Provide the [x, y] coordinate of the cell's center where the given text is located.  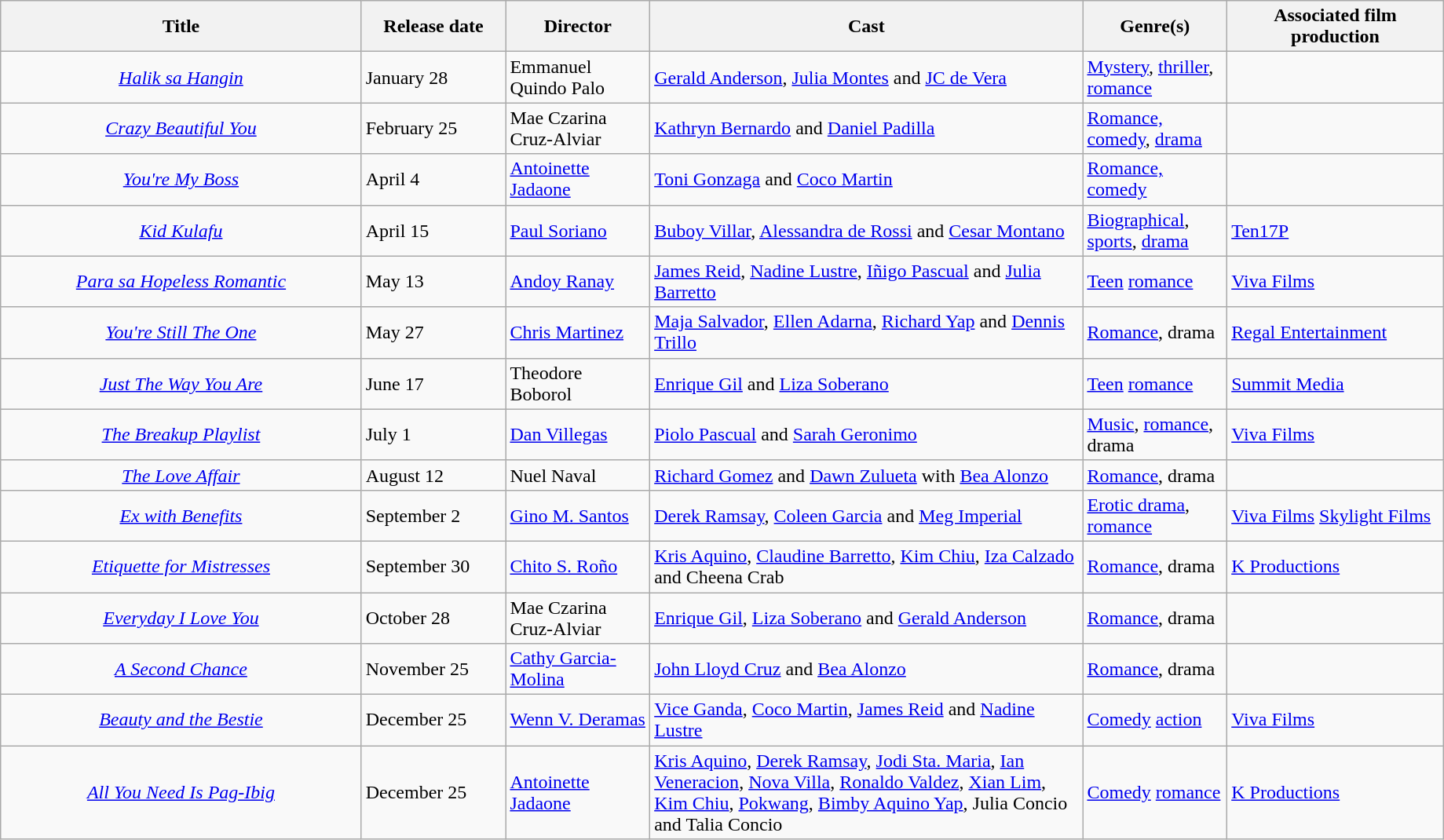
Romance, comedy [1155, 179]
Erotic drama, romance [1155, 515]
Mystery, thriller, romance [1155, 77]
The Love Affair [181, 475]
Emmanuel Quindo Palo [578, 77]
Para sa Hopeless Romantic [181, 281]
Toni Gonzaga and Coco Martin [867, 179]
Richard Gomez and Dawn Zulueta with Bea Alonzo [867, 475]
The Breakup Playlist [181, 435]
November 25 [433, 669]
Genre(s) [1155, 27]
April 4 [433, 179]
Chris Martinez [578, 333]
Director [578, 27]
Ten17P [1336, 231]
Chito S. Roño [578, 567]
Comedy action [1155, 721]
July 1 [433, 435]
Summit Media [1336, 383]
Nuel Naval [578, 475]
May 27 [433, 333]
Romance, comedy, drama [1155, 129]
Cathy Garcia-Molina [578, 669]
Everyday I Love You [181, 617]
James Reid, Nadine Lustre, Iñigo Pascual and Julia Barretto [867, 281]
Regal Entertainment [1336, 333]
Music, romance, drama [1155, 435]
Dan Villegas [578, 435]
Title [181, 27]
Kathryn Bernardo and Daniel Padilla [867, 129]
Associated film production [1336, 27]
Buboy Villar, Alessandra de Rossi and Cesar Montano [867, 231]
April 15 [433, 231]
Comedy romance [1155, 793]
Andoy Ranay [578, 281]
Vice Ganda, Coco Martin, James Reid and Nadine Lustre [867, 721]
June 17 [433, 383]
Crazy Beautiful You [181, 129]
Etiquette for Mistresses [181, 567]
Viva Films Skylight Films [1336, 515]
Biographical, sports, drama [1155, 231]
You're My Boss [181, 179]
Cast [867, 27]
Theodore Boborol [578, 383]
Piolo Pascual and Sarah Geronimo [867, 435]
Enrique Gil, Liza Soberano and Gerald Anderson [867, 617]
All You Need Is Pag-Ibig [181, 793]
May 13 [433, 281]
Beauty and the Bestie [181, 721]
February 25 [433, 129]
Halik sa Hangin [181, 77]
Just The Way You Are [181, 383]
Gino M. Santos [578, 515]
John Lloyd Cruz and Bea Alonzo [867, 669]
Ex with Benefits [181, 515]
Gerald Anderson, Julia Montes and JC de Vera [867, 77]
Enrique Gil and Liza Soberano [867, 383]
Kris Aquino, Claudine Barretto, Kim Chiu, Iza Calzado and Cheena Crab [867, 567]
September 30 [433, 567]
You're Still The One [181, 333]
Wenn V. Deramas [578, 721]
October 28 [433, 617]
Maja Salvador, Ellen Adarna, Richard Yap and Dennis Trillo [867, 333]
September 2 [433, 515]
Release date [433, 27]
January 28 [433, 77]
Paul Soriano [578, 231]
A Second Chance [181, 669]
August 12 [433, 475]
Kid Kulafu [181, 231]
Derek Ramsay, Coleen Garcia and Meg Imperial [867, 515]
